Determine the [x, y] coordinate at the center of the cell enclosing the given text.  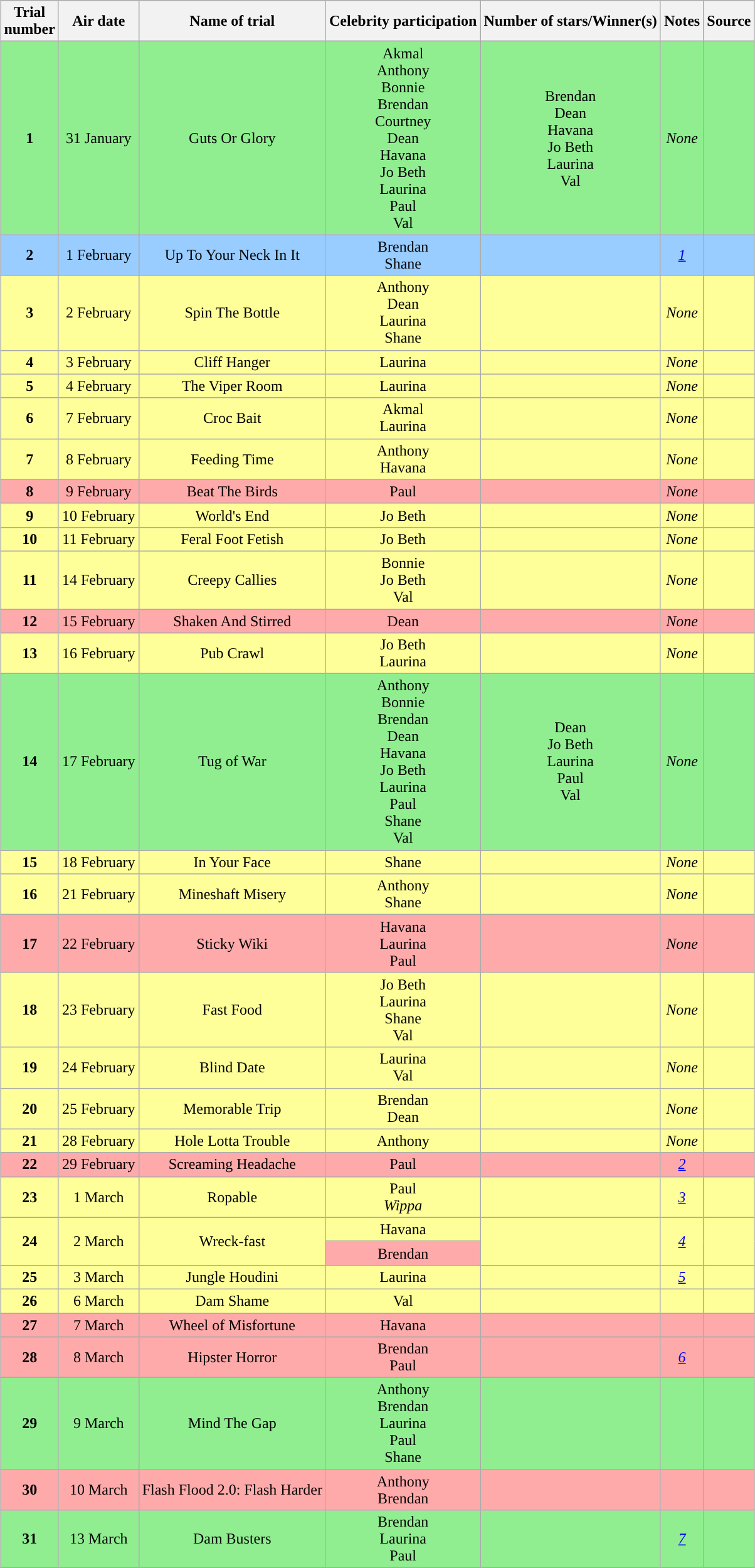
AnthonyShane [403, 895]
27 [29, 1325]
Dam Shame [232, 1301]
BonnieJo BethVal [403, 580]
Jo BethLaurinaShaneVal [403, 1010]
In Your Face [232, 862]
AnthonyBrendanLaurinaPaulShane [403, 1424]
BrendanLaurinaPaul [403, 1539]
Val [403, 1301]
Beat The Birds [232, 491]
Flash Flood 2.0: Flash Harder [232, 1490]
25 [29, 1277]
Guts Or Glory [232, 138]
Anthony [403, 1141]
Mind The Gap [232, 1424]
31 [29, 1539]
17 [29, 944]
16 [29, 895]
10 February [98, 515]
Feeding Time [232, 459]
24 February [98, 1068]
4 February [98, 386]
3 March [98, 1277]
Celebrity participation [403, 21]
8 March [98, 1358]
29 [29, 1424]
23 [29, 1197]
BrendanDeanHavanaJo BethLaurinaVal [571, 138]
Dam Busters [232, 1539]
LaurinaVal [403, 1068]
13 [29, 654]
Pub Crawl [232, 654]
11 February [98, 539]
3 February [98, 362]
Shaken And Stirred [232, 621]
15 [29, 862]
AnthonyHavana [403, 459]
BrendanPaul [403, 1358]
13 March [98, 1539]
22 [29, 1165]
Source [729, 21]
21 [29, 1141]
Feral Foot Fetish [232, 539]
7 March [98, 1325]
11 [29, 580]
8 February [98, 459]
17 February [98, 762]
28 [29, 1358]
Number of stars/Winner(s) [571, 21]
28 February [98, 1141]
AkmalLaurina [403, 418]
Cliff Hanger [232, 362]
Hole Lotta Trouble [232, 1141]
Hipster Horror [232, 1358]
BrendanDean [403, 1108]
14 February [98, 580]
29 February [98, 1165]
22 February [98, 944]
Dean [403, 621]
AnthonyBonnieBrendanDeanHavanaJo BethLaurinaPaulShaneVal [403, 762]
World's End [232, 515]
19 [29, 1068]
Tug of War [232, 762]
9 [29, 515]
HavanaLaurinaPaul [403, 944]
Trialnumber [29, 21]
Shane [403, 862]
Mineshaft Misery [232, 895]
Fast Food [232, 1010]
Creepy Callies [232, 580]
14 [29, 762]
Jo BethLaurina [403, 654]
Croc Bait [232, 418]
Up To Your Neck In It [232, 255]
2 March [98, 1241]
AnthonyDeanLaurinaShane [403, 312]
1 February [98, 255]
1 March [98, 1197]
10 [29, 539]
18 February [98, 862]
2 February [98, 312]
20 [29, 1108]
Memorable Trip [232, 1108]
PaulWippa [403, 1197]
9 February [98, 491]
26 [29, 1301]
The Viper Room [232, 386]
24 [29, 1241]
16 February [98, 654]
6 March [98, 1301]
10 March [98, 1490]
Spin The Bottle [232, 312]
15 February [98, 621]
Brendan [403, 1253]
8 [29, 491]
7 February [98, 418]
Screaming Headache [232, 1165]
9 March [98, 1424]
AkmalAnthonyBonnieBrendanCourtneyDeanHavanaJo BethLaurinaPaulVal [403, 138]
12 [29, 621]
18 [29, 1010]
Air date [98, 21]
AnthonyBrendan [403, 1490]
BrendanShane [403, 255]
23 February [98, 1010]
21 February [98, 895]
Blind Date [232, 1068]
Jungle Houdini [232, 1277]
DeanJo BethLaurinaPaulVal [571, 762]
Ropable [232, 1197]
31 January [98, 138]
Name of trial [232, 21]
Notes [682, 21]
30 [29, 1490]
Sticky Wiki [232, 944]
Wheel of Misfortune [232, 1325]
Wreck-fast [232, 1241]
25 February [98, 1108]
